From the cell containing the given text, extract its center point as [x, y] coordinate. 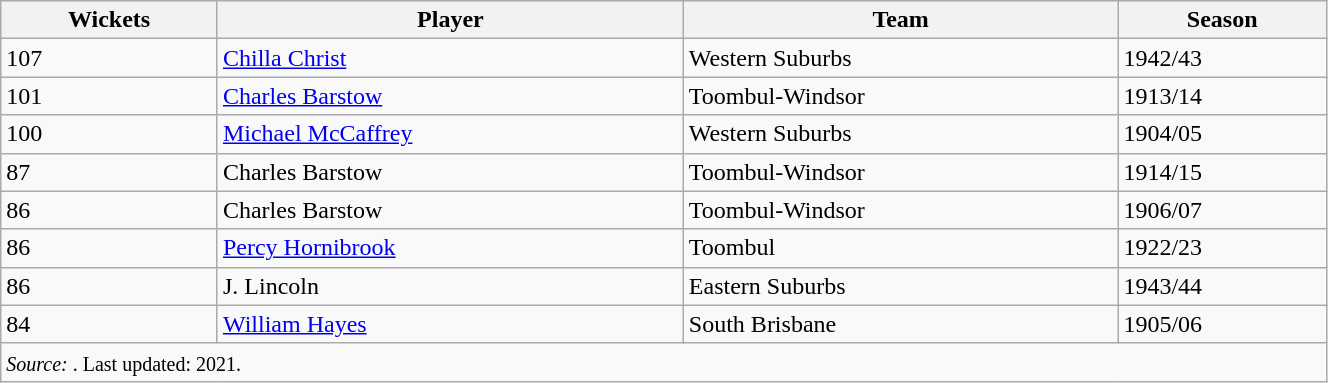
Player [450, 20]
Percy Hornibrook [450, 248]
1913/14 [1222, 96]
1904/05 [1222, 134]
Michael McCaffrey [450, 134]
1906/07 [1222, 210]
Chilla Christ [450, 58]
1905/06 [1222, 324]
87 [110, 172]
100 [110, 134]
1914/15 [1222, 172]
South Brisbane [900, 324]
1942/43 [1222, 58]
Eastern Suburbs [900, 286]
101 [110, 96]
J. Lincoln [450, 286]
1943/44 [1222, 286]
William Hayes [450, 324]
1922/23 [1222, 248]
Toombul [900, 248]
84 [110, 324]
Season [1222, 20]
Team [900, 20]
Wickets [110, 20]
107 [110, 58]
Source: . Last updated: 2021. [664, 362]
